Detect which cell encompasses the target text, then output its (X, Y) center coordinate. 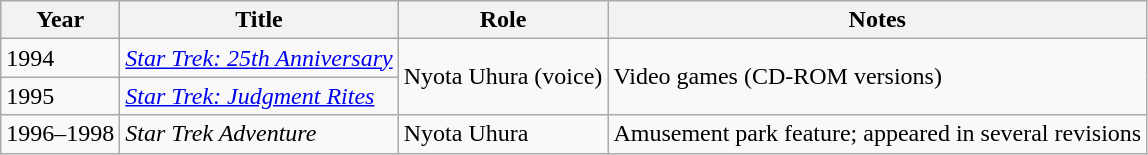
1995 (60, 96)
Amusement park feature; appeared in several revisions (878, 134)
Nyota Uhura (503, 134)
Year (60, 20)
Role (503, 20)
Nyota Uhura (voice) (503, 77)
Star Trek: Judgment Rites (259, 96)
Star Trek Adventure (259, 134)
Title (259, 20)
1996–1998 (60, 134)
Notes (878, 20)
1994 (60, 58)
Video games (CD-ROM versions) (878, 77)
Star Trek: 25th Anniversary (259, 58)
